Provide the (x, y) coordinate of the cell's center where the given text is located.  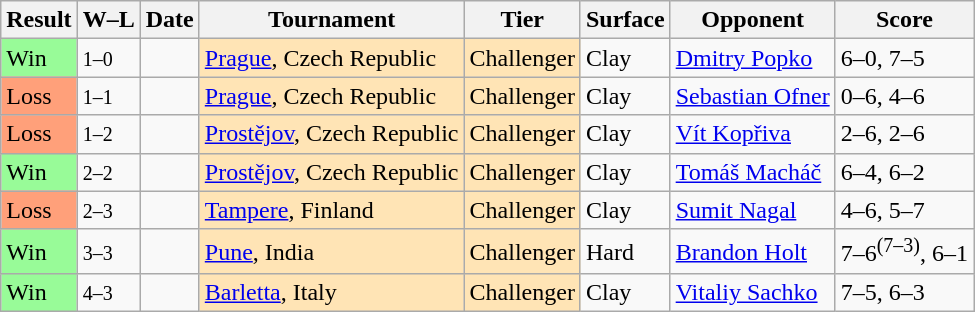
Brandon Holt (752, 252)
Dmitry Popko (752, 58)
6–0, 7–5 (904, 58)
Tournament (332, 20)
W–L (108, 20)
Pune, India (332, 252)
1–0 (108, 58)
2–3 (108, 210)
Hard (625, 252)
Tier (522, 20)
Barletta, Italy (332, 293)
Vitaliy Sachko (752, 293)
Score (904, 20)
3–3 (108, 252)
Tomáš Macháč (752, 172)
7–5, 6–3 (904, 293)
Sumit Nagal (752, 210)
7–6(7–3), 6–1 (904, 252)
Date (170, 20)
1–1 (108, 96)
4–3 (108, 293)
4–6, 5–7 (904, 210)
2–6, 2–6 (904, 134)
0–6, 4–6 (904, 96)
Sebastian Ofner (752, 96)
Vít Kopřiva (752, 134)
Result (39, 20)
6–4, 6–2 (904, 172)
Tampere, Finland (332, 210)
Surface (625, 20)
1–2 (108, 134)
Opponent (752, 20)
2–2 (108, 172)
